For the text-containing cell, return its midpoint in (X, Y) coordinate format. 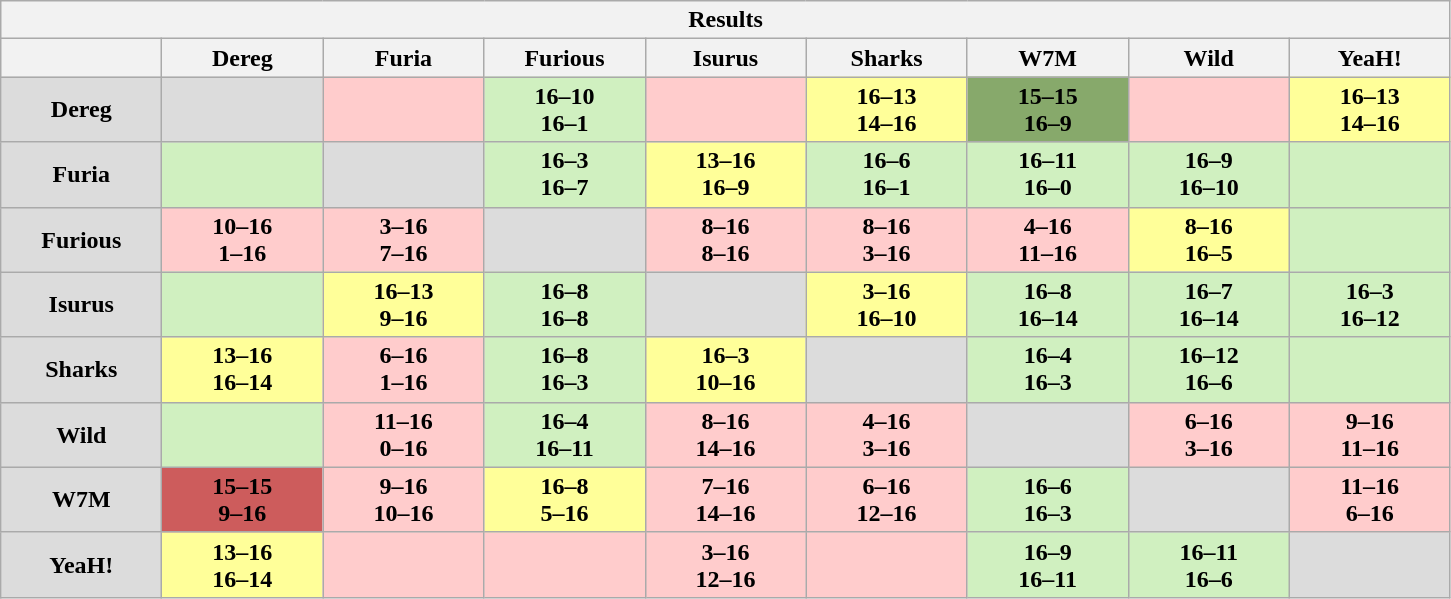
16–916–10 (1208, 174)
16–716–14 (1208, 304)
4–163–16 (886, 434)
16–139–16 (404, 304)
16–316–12 (1370, 304)
6–1612–16 (886, 500)
8–1614–16 (726, 434)
16–416–11 (564, 434)
9–1611–16 (1370, 434)
16–616–3 (1048, 500)
6–161–16 (404, 370)
8–1616–5 (1208, 240)
16–310–16 (726, 370)
6–163–16 (1208, 434)
8–163–16 (886, 240)
13–1616–9 (726, 174)
16–1116–6 (1208, 564)
8–168–16 (726, 240)
16–1116–0 (1048, 174)
15–159–16 (242, 500)
16–816–14 (1048, 304)
16–916–11 (1048, 564)
16–85–16 (564, 500)
Results (726, 20)
16–816–3 (564, 370)
16–816–8 (564, 304)
11–166–16 (1370, 500)
16–1216–6 (1208, 370)
16–416–3 (1048, 370)
3–167–16 (404, 240)
16–616–1 (886, 174)
4–1611–16 (1048, 240)
16–1016–1 (564, 110)
15–1516–9 (1048, 110)
9–1610–16 (404, 500)
16–316–7 (564, 174)
10–161–16 (242, 240)
11–160–16 (404, 434)
3–1616–10 (886, 304)
7–1614–16 (726, 500)
3–1612–16 (726, 564)
